Extract the (X, Y) coordinate from the center of the cell holding the provided text.  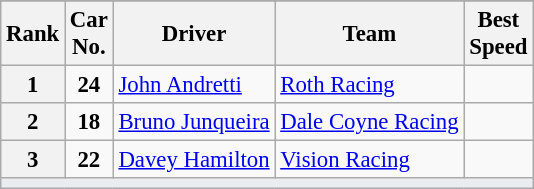
18 (90, 122)
Bruno Junqueira (194, 122)
Team (370, 34)
1 (33, 85)
CarNo. (90, 34)
Driver (194, 34)
Roth Racing (370, 85)
Davey Hamilton (194, 160)
22 (90, 160)
BestSpeed (498, 34)
Dale Coyne Racing (370, 122)
3 (33, 160)
Rank (33, 34)
2 (33, 122)
John Andretti (194, 85)
24 (90, 85)
Vision Racing (370, 160)
